Search for the cell housing the specified text and yield its [X, Y] center coordinate. 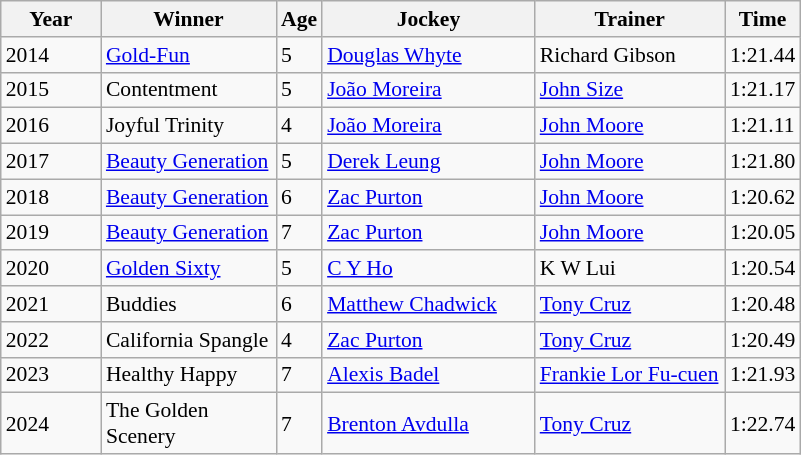
2017 [51, 162]
2016 [51, 126]
2014 [51, 55]
2015 [51, 90]
1:21.93 [762, 375]
Derek Leung [428, 162]
Healthy Happy [188, 375]
2023 [51, 375]
1:21.80 [762, 162]
Buddies [188, 304]
Matthew Chadwick [428, 304]
1:21.17 [762, 90]
Joyful Trinity [188, 126]
Age [299, 19]
1:20.54 [762, 269]
Brenton Avdulla [428, 424]
California Spangle [188, 340]
Jockey [428, 19]
1:21.11 [762, 126]
K W Lui [630, 269]
Contentment [188, 90]
Alexis Badel [428, 375]
The Golden Scenery [188, 424]
2020 [51, 269]
1:21.44 [762, 55]
Gold-Fun [188, 55]
Time [762, 19]
2021 [51, 304]
Year [51, 19]
Golden Sixty [188, 269]
1:20.48 [762, 304]
Frankie Lor Fu-cuen [630, 375]
2018 [51, 197]
Winner [188, 19]
Trainer [630, 19]
Richard Gibson [630, 55]
2024 [51, 424]
C Y Ho [428, 269]
2019 [51, 233]
John Size [630, 90]
2022 [51, 340]
1:22.74 [762, 424]
1:20.49 [762, 340]
Douglas Whyte [428, 55]
1:20.05 [762, 233]
1:20.62 [762, 197]
